Return [x, y] of the center of cell containing provided text 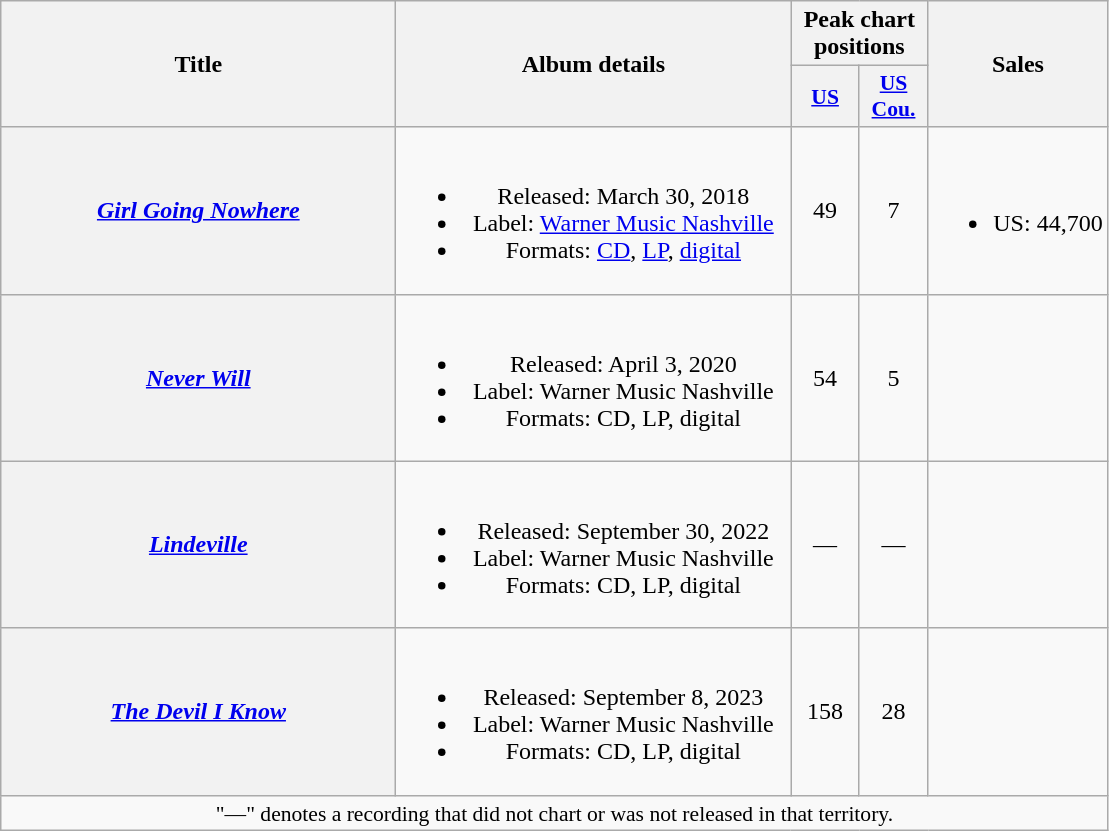
Girl Going Nowhere [198, 210]
Lindeville [198, 544]
Released: March 30, 2018Label: Warner Music NashvilleFormats: CD, LP, digital [594, 210]
US [825, 96]
Peak chartpositions [860, 34]
Released: April 3, 2020Label: Warner Music NashvilleFormats: CD, LP, digital [594, 378]
Sales [1018, 64]
USCou. [893, 96]
US: 44,700 [1018, 210]
Released: September 8, 2023Label: Warner Music NashvilleFormats: CD, LP, digital [594, 712]
"—" denotes a recording that did not chart or was not released in that territory. [554, 813]
Album details [594, 64]
54 [825, 378]
5 [893, 378]
49 [825, 210]
The Devil I Know [198, 712]
158 [825, 712]
28 [893, 712]
7 [893, 210]
Released: September 30, 2022Label: Warner Music NashvilleFormats: CD, LP, digital [594, 544]
Title [198, 64]
Never Will [198, 378]
